Search for the cell housing the specified text and yield its [x, y] center coordinate. 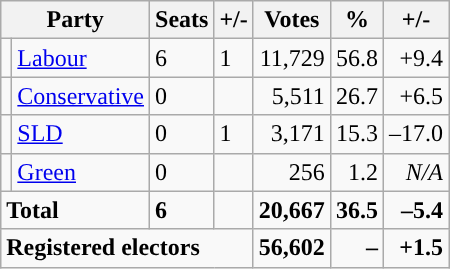
N/A [416, 172]
SLD [81, 134]
Labour [81, 58]
Registered electors [128, 248]
– [356, 248]
+1.5 [416, 248]
+9.4 [416, 58]
56.8 [356, 58]
Green [81, 172]
Conservative [81, 96]
1.2 [356, 172]
% [356, 20]
Votes [292, 20]
3,171 [292, 134]
26.7 [356, 96]
56,602 [292, 248]
+6.5 [416, 96]
20,667 [292, 210]
15.3 [356, 134]
Total [76, 210]
–5.4 [416, 210]
36.5 [356, 210]
11,729 [292, 58]
256 [292, 172]
–17.0 [416, 134]
Seats [182, 20]
Party [76, 20]
5,511 [292, 96]
